Return the [X, Y] coordinate for the center point of the cell that contains the specified text.  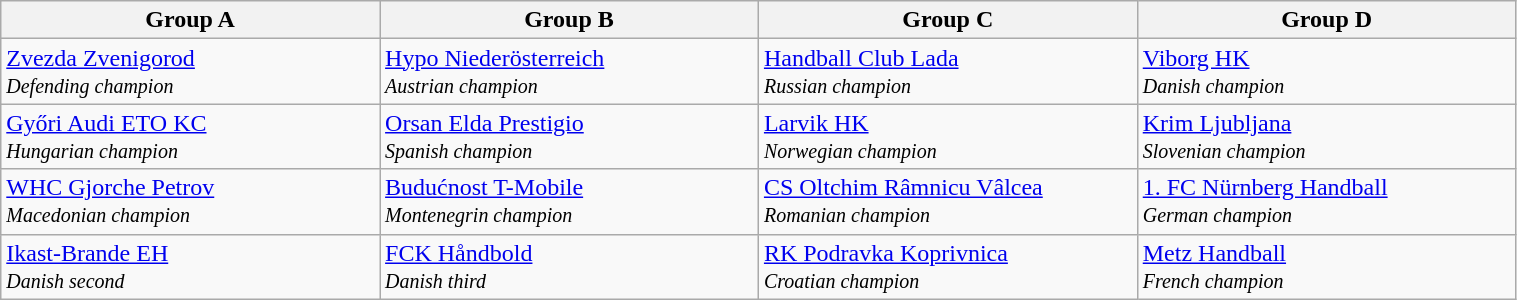
Győri Audi ETO KCHungarian champion [190, 136]
Group B [570, 20]
Handball Club LadaRussian champion [948, 72]
Zvezda ZvenigorodDefending champion [190, 72]
RK Podravka KoprivnicaCroatian champion [948, 266]
Group A [190, 20]
Viborg HKDanish champion [1326, 72]
1. FC Nürnberg HandballGerman champion [1326, 202]
Metz HandballFrench champion [1326, 266]
Group D [1326, 20]
WHC Gjorche PetrovMacedonian champion [190, 202]
CS Oltchim Râmnicu VâlceaRomanian champion [948, 202]
Group C [948, 20]
Ikast-Brande EHDanish second [190, 266]
Hypo NiederösterreichAustrian champion [570, 72]
Budućnost T-MobileMontenegrin champion [570, 202]
Orsan Elda PrestigioSpanish champion [570, 136]
Krim LjubljanaSlovenian champion [1326, 136]
FCK HåndboldDanish third [570, 266]
Larvik HKNorwegian champion [948, 136]
